From the cell containing the given text, extract its center point as [x, y] coordinate. 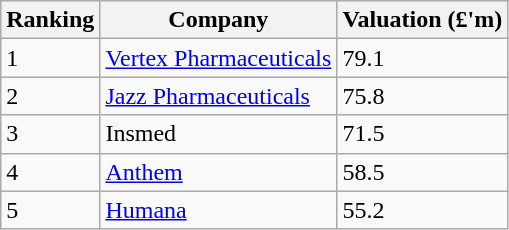
Anthem [218, 172]
75.8 [422, 96]
1 [50, 58]
Humana [218, 210]
2 [50, 96]
Jazz Pharmaceuticals [218, 96]
Valuation (£'m) [422, 20]
Insmed [218, 134]
Vertex Pharmaceuticals [218, 58]
3 [50, 134]
58.5 [422, 172]
Company [218, 20]
Ranking [50, 20]
71.5 [422, 134]
4 [50, 172]
5 [50, 210]
79.1 [422, 58]
55.2 [422, 210]
